Pinpoint the cell where the given text exists, returning its (X, Y) midpoint coordinate. 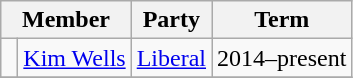
Kim Wells (74, 58)
Party (171, 20)
Term (282, 20)
Member (66, 20)
2014–present (282, 58)
Liberal (171, 58)
